Detect which cell encompasses the target text, then output its [x, y] center coordinate. 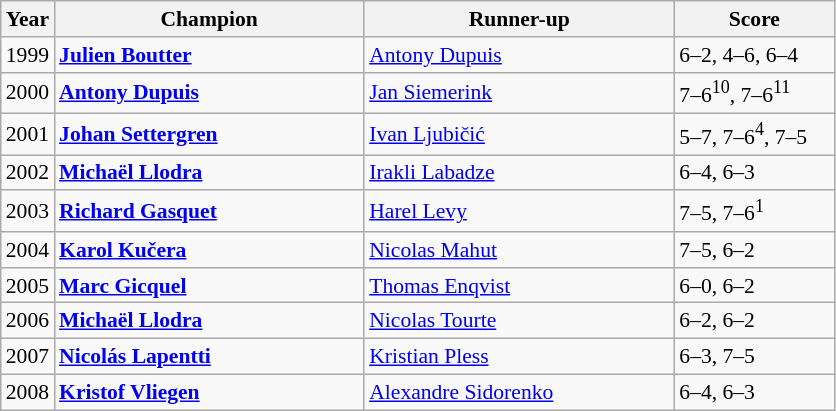
Thomas Enqvist [519, 286]
2001 [28, 134]
Irakli Labadze [519, 173]
7–5, 7–61 [754, 212]
7–5, 6–2 [754, 250]
Runner-up [519, 19]
2008 [28, 392]
2002 [28, 173]
2000 [28, 92]
Marc Gicquel [209, 286]
Jan Siemerink [519, 92]
6–2, 4–6, 6–4 [754, 55]
Julien Boutter [209, 55]
6–2, 6–2 [754, 321]
Alexandre Sidorenko [519, 392]
Champion [209, 19]
1999 [28, 55]
6–3, 7–5 [754, 357]
Ivan Ljubičić [519, 134]
Richard Gasquet [209, 212]
Nicolas Mahut [519, 250]
Nicolás Lapentti [209, 357]
6–0, 6–2 [754, 286]
5–7, 7–64, 7–5 [754, 134]
Score [754, 19]
2007 [28, 357]
Johan Settergren [209, 134]
2006 [28, 321]
7–610, 7–611 [754, 92]
2003 [28, 212]
Year [28, 19]
Kristof Vliegen [209, 392]
Karol Kučera [209, 250]
Harel Levy [519, 212]
Kristian Pless [519, 357]
2004 [28, 250]
Nicolas Tourte [519, 321]
2005 [28, 286]
